Find where the given text appears and provide that cell's center as [x, y] coordinate. 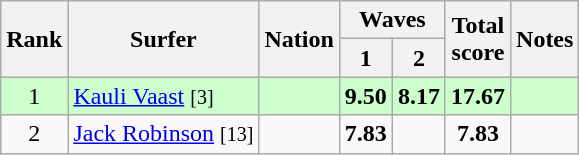
Kauli Vaast [3] [164, 96]
Totalscore [478, 39]
Surfer [164, 39]
Rank [34, 39]
Waves [392, 20]
17.67 [478, 96]
Jack Robinson [13] [164, 134]
Notes [545, 39]
9.50 [366, 96]
Nation [299, 39]
8.17 [418, 96]
